For the text-containing cell, return its midpoint in (x, y) coordinate format. 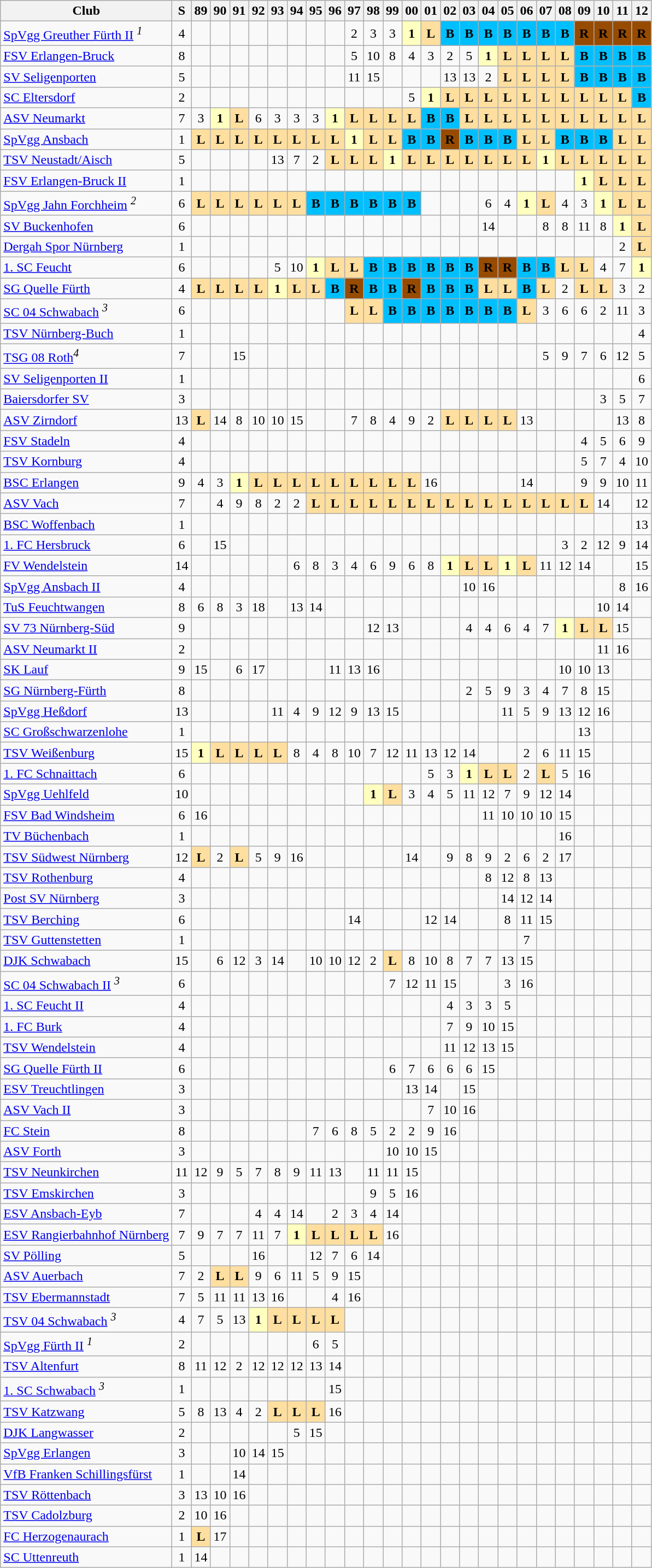
TSV Südwest Nürnberg (86, 857)
98 (374, 11)
TSV Weißenburg (86, 753)
ESV Rangierbahnhof Nürnberg (86, 1235)
FSV Erlangen-Bruck (86, 56)
FV Wendelstein (86, 565)
FC Herzogenaurach (86, 1536)
02 (450, 11)
1. SC Schwabach 3 (86, 1389)
SpVgg Erlangen (86, 1453)
07 (545, 11)
TSV Neustadt/Aisch (86, 160)
SV Pölling (86, 1255)
08 (565, 11)
93 (278, 11)
Club (86, 11)
09 (584, 11)
ASV Auerbach (86, 1276)
SC 04 Schwabach 3 (86, 311)
SG Quelle Fürth (86, 288)
96 (334, 11)
01 (431, 11)
DJK Schwabach (86, 961)
06 (527, 11)
SC Eltersdorf (86, 97)
18 (258, 607)
ASV Zirndorf (86, 420)
00 (412, 11)
SpVgg Heßdorf (86, 711)
1. SC Feucht (86, 267)
03 (469, 11)
04 (489, 11)
TSG 08 Roth4 (86, 356)
VfB Franken Schillingsfürst (86, 1474)
SC Großschwarzenlohe (86, 732)
SpVgg Uehlfeld (86, 794)
SG Quelle Fürth II (86, 1068)
SV Seligenporten (86, 76)
1. FC Hersbruck (86, 545)
S (181, 11)
05 (507, 11)
FC Stein (86, 1131)
ASV Forth (86, 1152)
94 (296, 11)
SV Seligenporten II (86, 379)
SG Nürnberg-Fürth (86, 691)
SV 73 Nürnberg-Süd (86, 628)
TSV Katzwang (86, 1412)
TSV Röttenbach (86, 1495)
ESV Ansbach-Eyb (86, 1214)
BSC Woffenbach (86, 524)
SV Buckenhofen (86, 226)
TSV Nürnberg-Buch (86, 333)
Baiersdorfer SV (86, 399)
TSV 04 Schwabach 3 (86, 1320)
SpVgg Ansbach (86, 139)
92 (258, 11)
FSV Bad Windsheim (86, 815)
TV Büchenbach (86, 836)
SC 04 Schwabach II 3 (86, 983)
ASV Neumarkt (86, 119)
Post SV Nürnberg (86, 898)
99 (392, 11)
BSC Erlangen (86, 482)
TSV Altenfurt (86, 1366)
SpVgg Ansbach II (86, 586)
TSV Wendelstein (86, 1047)
TuS Feuchtwangen (86, 607)
DJK Langwasser (86, 1433)
ASV Vach II (86, 1110)
FSV Stadeln (86, 441)
TSV Berching (86, 919)
1. FC Schnaittach (86, 774)
TSV Emskirchen (86, 1193)
Dergah Spor Nürnberg (86, 246)
TSV Neunkirchen (86, 1172)
ASV Neumarkt II (86, 649)
TSV Ebermannstadt (86, 1297)
FSV Erlangen-Bruck II (86, 181)
SpVgg Fürth II 1 (86, 1344)
SC Uttenreuth (86, 1557)
89 (201, 11)
91 (239, 11)
1. SC Feucht II (86, 1006)
SpVgg Jahn Forchheim 2 (86, 203)
SpVgg Greuther Fürth II 1 (86, 34)
ASV Vach (86, 503)
97 (354, 11)
TSV Rothenburg (86, 877)
TSV Cadolzburg (86, 1516)
TSV Guttenstetten (86, 940)
95 (316, 11)
ESV Treuchtlingen (86, 1089)
90 (220, 11)
TSV Kornburg (86, 462)
1. FC Burk (86, 1027)
SK Lauf (86, 670)
